Extract the (x, y) coordinate from the center of the cell holding the provided text.  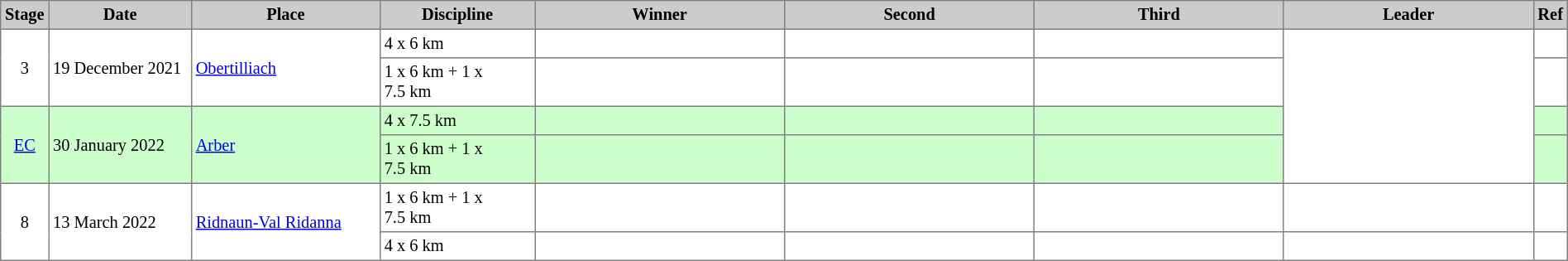
30 January 2022 (121, 144)
Ridnaun-Val Ridanna (285, 222)
Arber (285, 144)
Leader (1408, 15)
Winner (660, 15)
19 December 2021 (121, 68)
EC (25, 144)
Discipline (457, 15)
Third (1159, 15)
8 (25, 222)
Obertilliach (285, 68)
4 x 7.5 km (457, 120)
Second (910, 15)
Place (285, 15)
3 (25, 68)
Date (121, 15)
Ref (1550, 15)
Stage (25, 15)
13 March 2022 (121, 222)
